Scan for the cell matching the given text and deliver its (x, y) coordinate at center. 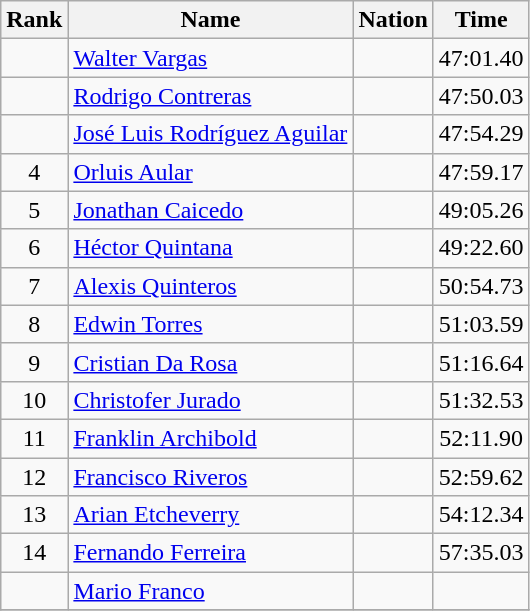
José Luis Rodríguez Aguilar (210, 134)
5 (34, 210)
Francisco Riveros (210, 477)
49:05.26 (481, 210)
Jonathan Caicedo (210, 210)
Christofer Jurado (210, 400)
Nation (393, 20)
54:12.34 (481, 515)
10 (34, 400)
47:01.40 (481, 58)
47:50.03 (481, 96)
Rodrigo Contreras (210, 96)
Rank (34, 20)
Orluis Aular (210, 172)
14 (34, 553)
49:22.60 (481, 248)
13 (34, 515)
9 (34, 362)
Walter Vargas (210, 58)
47:54.29 (481, 134)
52:11.90 (481, 438)
Fernando Ferreira (210, 553)
Edwin Torres (210, 324)
Arian Etcheverry (210, 515)
47:59.17 (481, 172)
Mario Franco (210, 591)
4 (34, 172)
57:35.03 (481, 553)
7 (34, 286)
11 (34, 438)
Cristian Da Rosa (210, 362)
51:32.53 (481, 400)
Franklin Archibold (210, 438)
Time (481, 20)
50:54.73 (481, 286)
Alexis Quinteros (210, 286)
51:03.59 (481, 324)
52:59.62 (481, 477)
Héctor Quintana (210, 248)
6 (34, 248)
Name (210, 20)
12 (34, 477)
51:16.64 (481, 362)
8 (34, 324)
